Locate the cell with the specified text and output its (x, y) center coordinate. 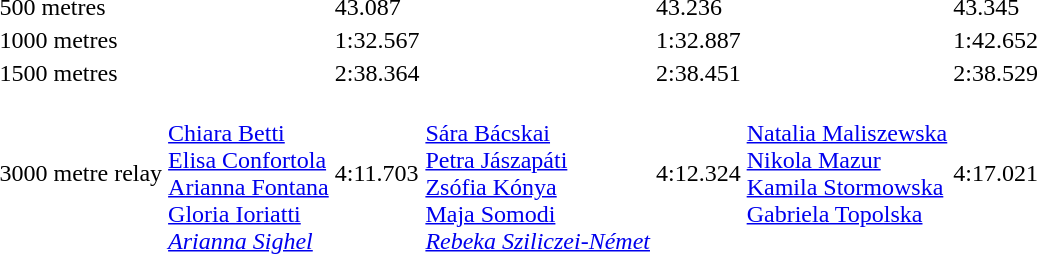
1:32.567 (377, 40)
1:32.887 (698, 40)
2:38.364 (377, 73)
2:38.451 (698, 73)
